Pinpoint the cell where the given text exists, returning its (X, Y) midpoint coordinate. 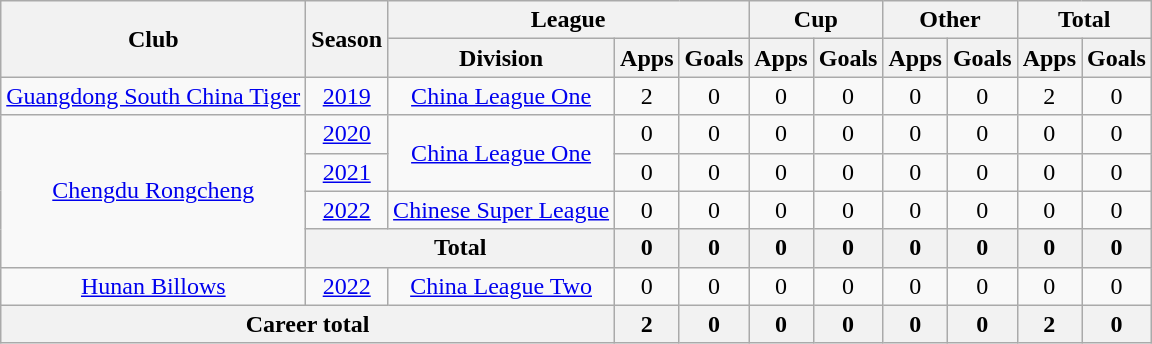
Division (502, 58)
Hunan Billows (154, 286)
Cup (816, 20)
Chinese Super League (502, 210)
Career total (308, 324)
China League Two (502, 286)
Guangdong South China Tiger (154, 96)
League (568, 20)
2020 (347, 134)
Club (154, 39)
Chengdu Rongcheng (154, 191)
Other (950, 20)
2019 (347, 96)
Season (347, 39)
2021 (347, 172)
